Pinpoint the cell where the given text exists, returning its [x, y] midpoint coordinate. 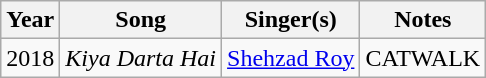
Song [141, 20]
Singer(s) [291, 20]
Year [30, 20]
2018 [30, 58]
CATWALK [423, 58]
Shehzad Roy [291, 58]
Kiya Darta Hai [141, 58]
Notes [423, 20]
